Identify which cell holds the provided text, then report its [x, y] central coordinate. 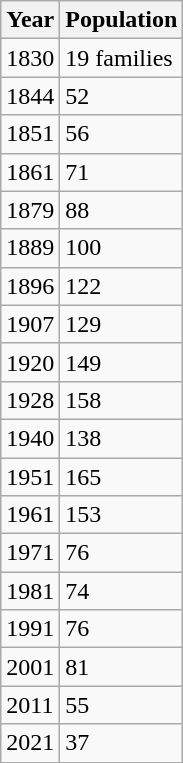
1928 [30, 400]
1991 [30, 629]
Year [30, 20]
153 [122, 515]
1961 [30, 515]
74 [122, 591]
122 [122, 286]
56 [122, 134]
2011 [30, 705]
37 [122, 743]
1851 [30, 134]
2001 [30, 667]
1896 [30, 286]
1940 [30, 438]
2021 [30, 743]
1830 [30, 58]
1920 [30, 362]
55 [122, 705]
1861 [30, 172]
1981 [30, 591]
158 [122, 400]
1879 [30, 210]
149 [122, 362]
88 [122, 210]
19 families [122, 58]
1951 [30, 477]
1844 [30, 96]
81 [122, 667]
1971 [30, 553]
71 [122, 172]
165 [122, 477]
1907 [30, 324]
138 [122, 438]
100 [122, 248]
129 [122, 324]
52 [122, 96]
1889 [30, 248]
Population [122, 20]
